Determine the (X, Y) coordinate at the center of the cell enclosing the given text.  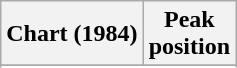
Peakposition (189, 34)
Chart (1984) (72, 34)
